Capture the cell that displays the provided text and extract its [x, y] central coordinate. 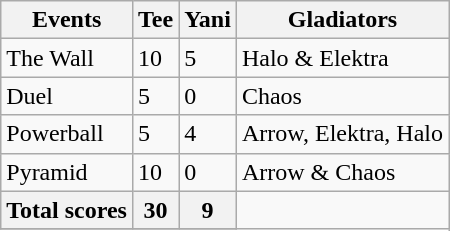
Pyramid [67, 172]
Halo & Elektra [342, 58]
Tee [155, 20]
9 [208, 210]
Total scores [67, 210]
30 [155, 210]
Gladiators [342, 20]
The Wall [67, 58]
Events [67, 20]
Duel [67, 96]
Chaos [342, 96]
Arrow, Elektra, Halo [342, 134]
Powerball [67, 134]
Yani [208, 20]
Arrow & Chaos [342, 172]
4 [208, 134]
